Capture the cell that displays the provided text and extract its [X, Y] central coordinate. 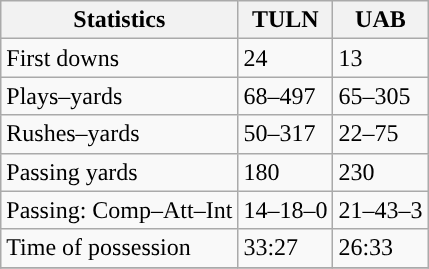
26:33 [380, 248]
Rushes–yards [120, 134]
50–317 [286, 134]
TULN [286, 20]
First downs [120, 58]
Statistics [120, 20]
Passing yards [120, 172]
13 [380, 58]
68–497 [286, 96]
180 [286, 172]
33:27 [286, 248]
Passing: Comp–Att–Int [120, 210]
65–305 [380, 96]
24 [286, 58]
22–75 [380, 134]
14–18–0 [286, 210]
Plays–yards [120, 96]
Time of possession [120, 248]
21–43–3 [380, 210]
UAB [380, 20]
230 [380, 172]
